Return the (X, Y) coordinate for the center point of the cell that contains the specified text.  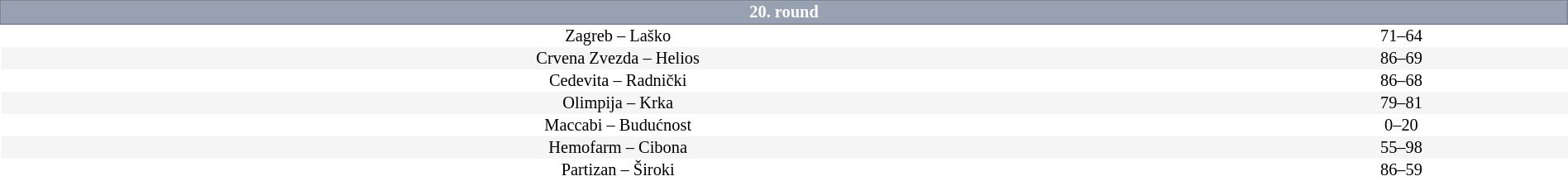
Partizan – Široki (619, 170)
86–68 (1402, 81)
Zagreb – Laško (619, 36)
71–64 (1402, 36)
Maccabi – Budućnost (619, 126)
Hemofarm – Cibona (619, 147)
79–81 (1402, 102)
Crvena Zvezda – Helios (619, 58)
0–20 (1402, 126)
Cedevita – Radnički (619, 81)
86–69 (1402, 58)
Olimpija – Krka (619, 102)
55–98 (1402, 147)
20. round (784, 12)
86–59 (1402, 170)
